Search for the cell housing the specified text and yield its [X, Y] center coordinate. 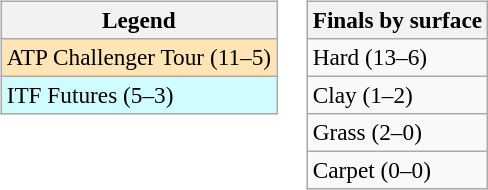
ATP Challenger Tour (11–5) [138, 57]
Carpet (0–0) [397, 171]
Finals by surface [397, 20]
ITF Futures (5–3) [138, 95]
Legend [138, 20]
Clay (1–2) [397, 95]
Hard (13–6) [397, 57]
Grass (2–0) [397, 133]
